Identify which cell holds the provided text, then report its (x, y) central coordinate. 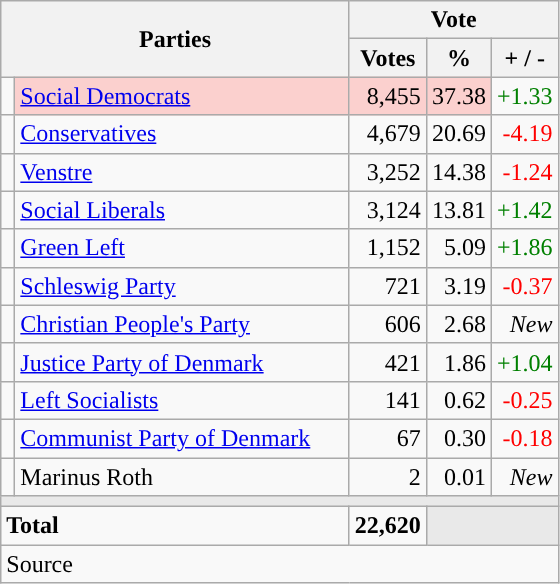
606 (388, 324)
-0.25 (524, 400)
Social Liberals (182, 210)
22,620 (388, 526)
-0.18 (524, 438)
14.38 (458, 172)
2.68 (458, 324)
3,252 (388, 172)
Christian People's Party (182, 324)
0.01 (458, 477)
Left Socialists (182, 400)
-0.37 (524, 286)
Justice Party of Denmark (182, 362)
Source (280, 564)
1.86 (458, 362)
421 (388, 362)
+ / - (524, 58)
3,124 (388, 210)
1,152 (388, 248)
Social Democrats (182, 96)
5.09 (458, 248)
+1.33 (524, 96)
Schleswig Party (182, 286)
+1.42 (524, 210)
Parties (176, 39)
-1.24 (524, 172)
0.30 (458, 438)
67 (388, 438)
Total (176, 526)
Conservatives (182, 134)
141 (388, 400)
3.19 (458, 286)
4,679 (388, 134)
Communist Party of Denmark (182, 438)
Venstre (182, 172)
2 (388, 477)
-4.19 (524, 134)
+1.04 (524, 362)
Marinus Roth (182, 477)
% (458, 58)
+1.86 (524, 248)
Green Left (182, 248)
37.38 (458, 96)
8,455 (388, 96)
0.62 (458, 400)
Vote (454, 20)
13.81 (458, 210)
20.69 (458, 134)
721 (388, 286)
Votes (388, 58)
